Search for the cell housing the specified text and yield its [X, Y] center coordinate. 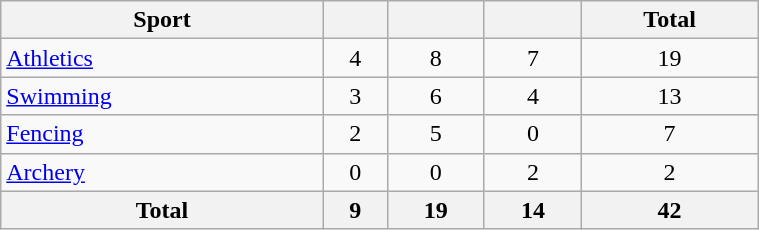
Archery [162, 172]
9 [355, 210]
6 [436, 96]
8 [436, 58]
Fencing [162, 134]
14 [532, 210]
Swimming [162, 96]
42 [670, 210]
13 [670, 96]
Athletics [162, 58]
Sport [162, 20]
3 [355, 96]
5 [436, 134]
